Extract the (X, Y) coordinate from the center of the cell holding the provided text.  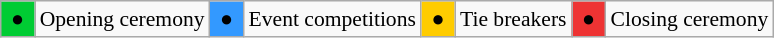
Event competitions (332, 19)
Closing ceremony (690, 19)
Tie breakers (514, 19)
Opening ceremony (122, 19)
